Scan for the cell matching the given text and deliver its (X, Y) coordinate at center. 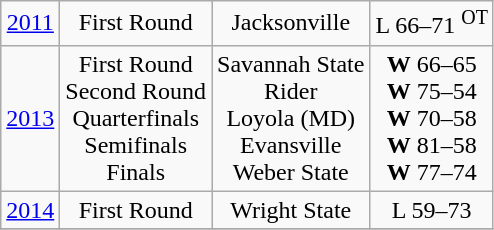
L 59–73 (432, 210)
2011 (30, 24)
Jacksonville (291, 24)
First RoundSecond RoundQuarterfinalsSemifinalsFinals (136, 118)
2014 (30, 210)
Savannah StateRiderLoyola (MD)EvansvilleWeber State (291, 118)
2013 (30, 118)
Wright State (291, 210)
W 66–65W 75–54W 70–58W 81–58W 77–74 (432, 118)
L 66–71 OT (432, 24)
